Scan for the cell matching the given text and deliver its [X, Y] coordinate at center. 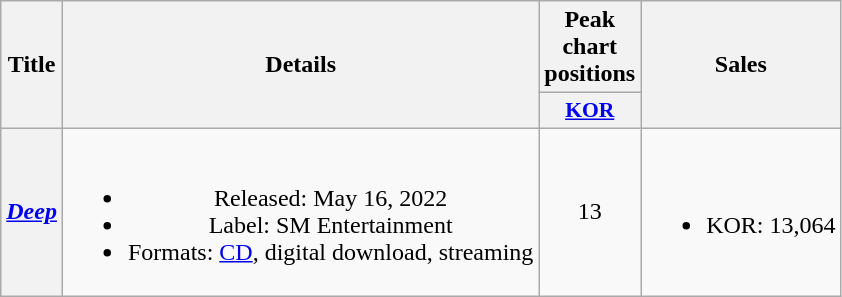
13 [590, 212]
Peak chart positions [590, 47]
KOR [590, 111]
KOR: 13,064 [741, 212]
Sales [741, 65]
Deep [32, 212]
Released: May 16, 2022Label: SM EntertainmentFormats: CD, digital download, streaming [300, 212]
Details [300, 65]
Title [32, 65]
